Output the [x, y] coordinate of the center of the cell containing the given text.  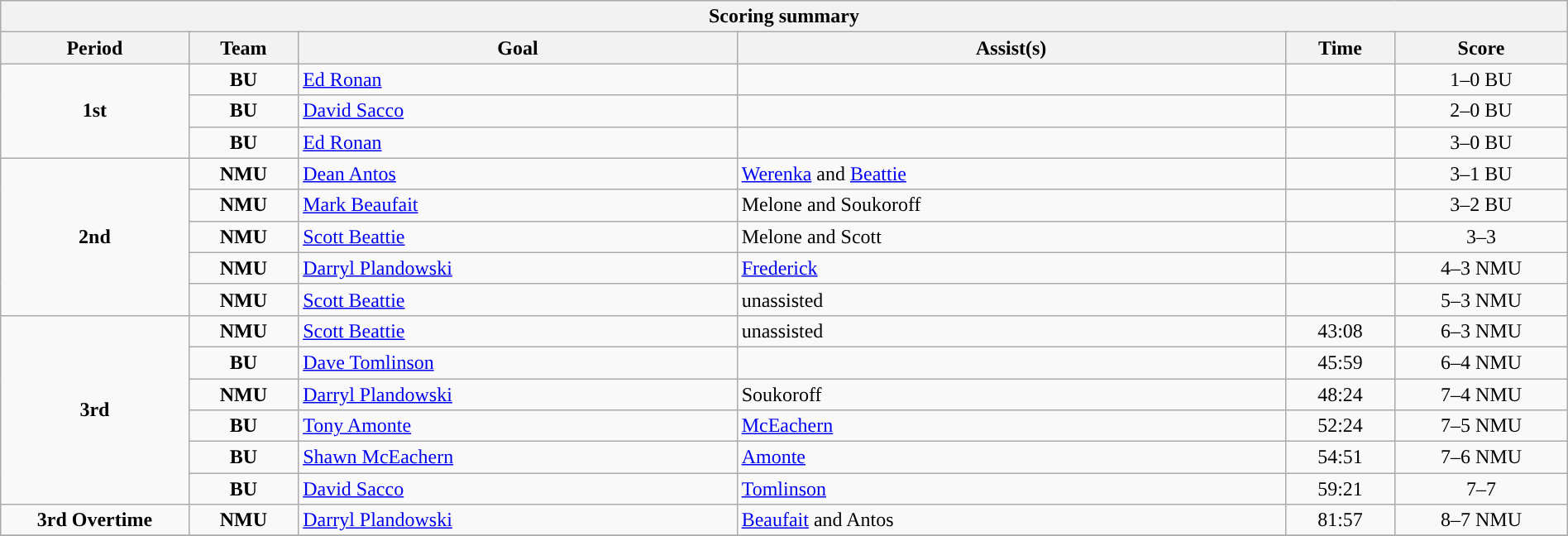
Assist(s) [1011, 48]
8–7 NMU [1481, 520]
Goal [518, 48]
1–0 BU [1481, 79]
Dean Antos [518, 174]
3–1 BU [1481, 174]
81:57 [1340, 520]
7–6 NMU [1481, 457]
52:24 [1340, 426]
54:51 [1340, 457]
7–4 NMU [1481, 395]
6–3 NMU [1481, 331]
4–3 NMU [1481, 268]
Scoring summary [784, 17]
48:24 [1340, 395]
6–4 NMU [1481, 362]
Werenka and Beattie [1011, 174]
Frederick [1011, 268]
7–5 NMU [1481, 426]
1st [94, 111]
3–3 [1481, 237]
2–0 BU [1481, 111]
3rd Overtime [94, 520]
7–7 [1481, 489]
3rd [94, 409]
Dave Tomlinson [518, 362]
45:59 [1340, 362]
Tony Amonte [518, 426]
Soukoroff [1011, 395]
McEachern [1011, 426]
Melone and Scott [1011, 237]
Melone and Soukoroff [1011, 205]
Period [94, 48]
Beaufait and Antos [1011, 520]
Shawn McEachern [518, 457]
Team [243, 48]
Tomlinson [1011, 489]
43:08 [1340, 331]
Time [1340, 48]
Mark Beaufait [518, 205]
59:21 [1340, 489]
3–2 BU [1481, 205]
3–0 BU [1481, 142]
Score [1481, 48]
5–3 NMU [1481, 299]
Amonte [1011, 457]
2nd [94, 237]
